Find where the given text appears and provide that cell's center as [X, Y] coordinate. 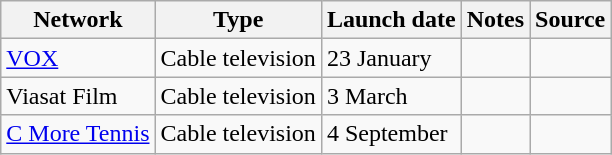
VOX [78, 58]
4 September [391, 134]
23 January [391, 58]
3 March [391, 96]
Source [570, 20]
Notes [495, 20]
Launch date [391, 20]
Viasat Film [78, 96]
Type [238, 20]
C More Tennis [78, 134]
Network [78, 20]
